From the cell containing the given text, extract its center point as (X, Y) coordinate. 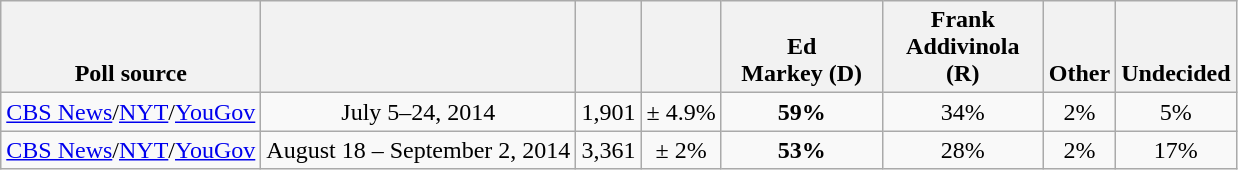
± 4.9% (681, 112)
17% (1176, 150)
August 18 – September 2, 2014 (418, 150)
July 5–24, 2014 (418, 112)
34% (962, 112)
3,361 (608, 150)
FrankAddivinola (R) (962, 47)
5% (1176, 112)
Other (1079, 47)
EdMarkey (D) (802, 47)
Poll source (131, 47)
Undecided (1176, 47)
53% (802, 150)
1,901 (608, 112)
28% (962, 150)
59% (802, 112)
± 2% (681, 150)
